From the cell containing the given text, extract its center point as [X, Y] coordinate. 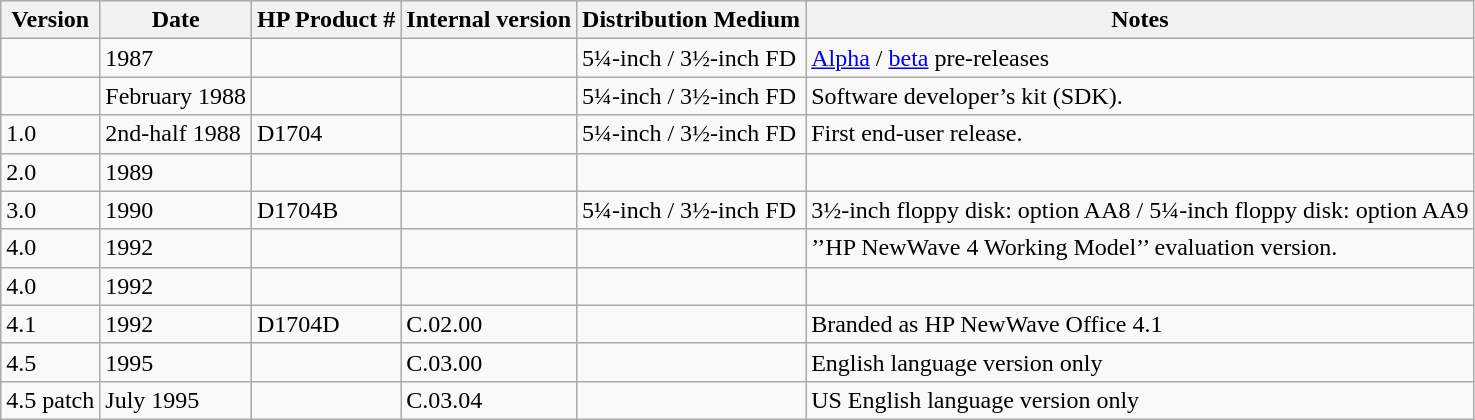
HP Product # [326, 20]
July 1995 [176, 400]
C.03.00 [489, 362]
3½-inch floppy disk: option AA8 / 5¼-inch floppy disk: option AA9 [1140, 210]
Distribution Medium [692, 20]
English language version only [1140, 362]
Branded as HP NewWave Office 4.1 [1140, 324]
4.1 [50, 324]
C.03.04 [489, 400]
D1704D [326, 324]
US English language version only [1140, 400]
1990 [176, 210]
1.0 [50, 134]
1995 [176, 362]
1987 [176, 58]
Version [50, 20]
Date [176, 20]
D1704 [326, 134]
1989 [176, 172]
D1704B [326, 210]
4.5 patch [50, 400]
C.02.00 [489, 324]
3.0 [50, 210]
4.5 [50, 362]
’’HP NewWave 4 Working Model’’ evaluation version. [1140, 248]
2nd-half 1988 [176, 134]
First end-user release. [1140, 134]
2.0 [50, 172]
February 1988 [176, 96]
Alpha / beta pre-releases [1140, 58]
Notes [1140, 20]
Software developer’s kit (SDK). [1140, 96]
Internal version [489, 20]
